Output the [x, y] coordinate of the center of the cell containing the given text.  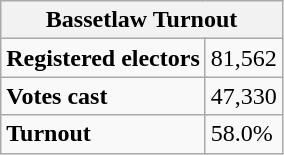
Registered electors [104, 58]
Turnout [104, 134]
Votes cast [104, 96]
81,562 [244, 58]
47,330 [244, 96]
58.0% [244, 134]
Bassetlaw Turnout [142, 20]
